Provide the (x, y) coordinate of the cell's center where the given text is located.  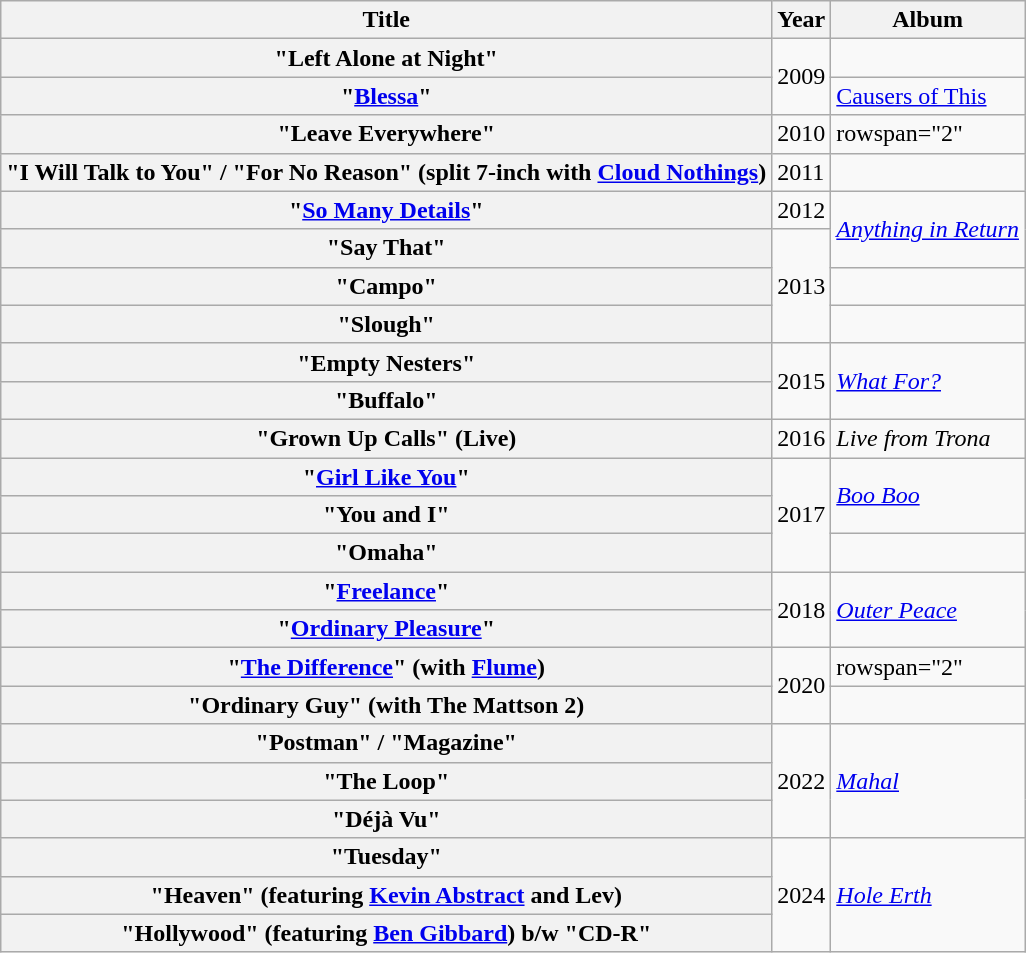
2024 (802, 895)
Causers of This (928, 96)
"Freelance" (386, 591)
"Campo" (386, 286)
"Blessa" (386, 96)
"So Many Details" (386, 210)
"Leave Everywhere" (386, 134)
"Say That" (386, 248)
Hole Erth (928, 895)
2017 (802, 515)
"Ordinary Pleasure" (386, 629)
"Hollywood" (featuring Ben Gibbard) b/w "CD-R" (386, 933)
"Déjà Vu" (386, 819)
Mahal (928, 781)
Live from Trona (928, 438)
"The Difference" (with Flume) (386, 667)
"Omaha" (386, 553)
2011 (802, 172)
2016 (802, 438)
"Slough" (386, 324)
"The Loop" (386, 781)
"Postman" / "Magazine" (386, 743)
Outer Peace (928, 610)
2015 (802, 381)
2022 (802, 781)
2012 (802, 210)
2018 (802, 610)
2009 (802, 77)
2010 (802, 134)
What For? (928, 381)
Title (386, 20)
"Girl Like You" (386, 477)
"Grown Up Calls" (Live) (386, 438)
"Left Alone at Night" (386, 58)
"Empty Nesters" (386, 362)
"Tuesday" (386, 857)
"Ordinary Guy" (with The Mattson 2) (386, 705)
Album (928, 20)
"Buffalo" (386, 400)
2020 (802, 686)
"You and I" (386, 515)
Year (802, 20)
Boo Boo (928, 496)
"I Will Talk to You" / "For No Reason" (split 7-inch with Cloud Nothings) (386, 172)
"Heaven" (featuring Kevin Abstract and Lev) (386, 895)
2013 (802, 286)
Anything in Return (928, 229)
